Output the (X, Y) coordinate of the center of the cell containing the given text.  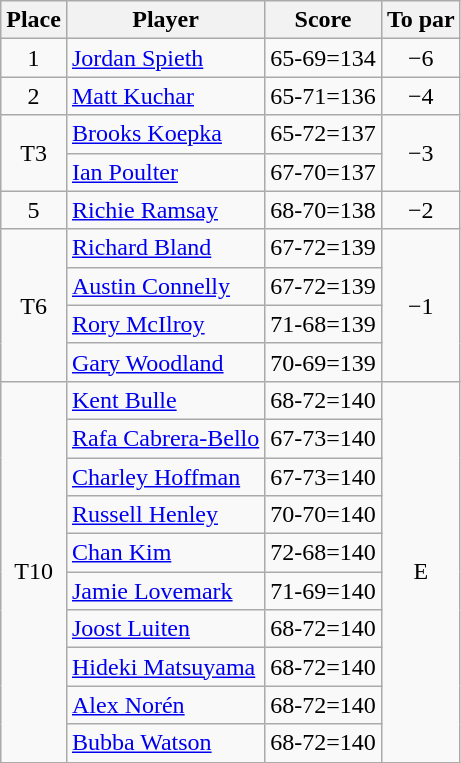
Gary Woodland (165, 362)
Jordan Spieth (165, 58)
Ian Poulter (165, 172)
T6 (34, 305)
Richard Bland (165, 248)
1 (34, 58)
E (420, 572)
67-70=137 (324, 172)
70-69=139 (324, 362)
71-69=140 (324, 591)
−1 (420, 305)
Joost Luiten (165, 629)
Matt Kuchar (165, 96)
Bubba Watson (165, 743)
−6 (420, 58)
To par (420, 20)
Score (324, 20)
−3 (420, 153)
Rafa Cabrera-Bello (165, 438)
Austin Connelly (165, 286)
71-68=139 (324, 324)
Russell Henley (165, 515)
Place (34, 20)
Hideki Matsuyama (165, 667)
Kent Bulle (165, 400)
Jamie Lovemark (165, 591)
65-72=137 (324, 134)
Richie Ramsay (165, 210)
Brooks Koepka (165, 134)
70-70=140 (324, 515)
Alex Norén (165, 705)
68-70=138 (324, 210)
2 (34, 96)
Chan Kim (165, 553)
65-71=136 (324, 96)
T10 (34, 572)
Player (165, 20)
Charley Hoffman (165, 477)
5 (34, 210)
72-68=140 (324, 553)
−4 (420, 96)
65-69=134 (324, 58)
−2 (420, 210)
Rory McIlroy (165, 324)
T3 (34, 153)
